Search for the cell housing the specified text and yield its (X, Y) center coordinate. 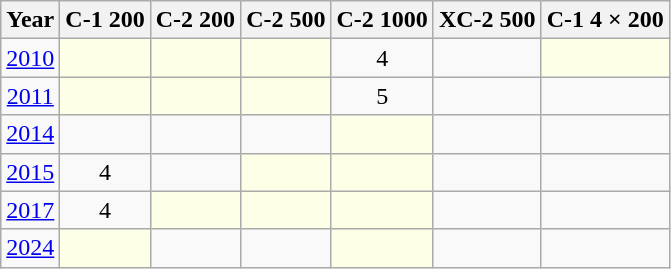
XC-2 500 (487, 20)
2015 (30, 172)
2017 (30, 210)
C-1 200 (105, 20)
2010 (30, 58)
2011 (30, 96)
C-1 4 × 200 (605, 20)
2014 (30, 134)
C-2 1000 (382, 20)
C-2 500 (286, 20)
C-2 200 (195, 20)
5 (382, 96)
2024 (30, 248)
Year (30, 20)
